Find where the given text appears and provide that cell's center as (X, Y) coordinate. 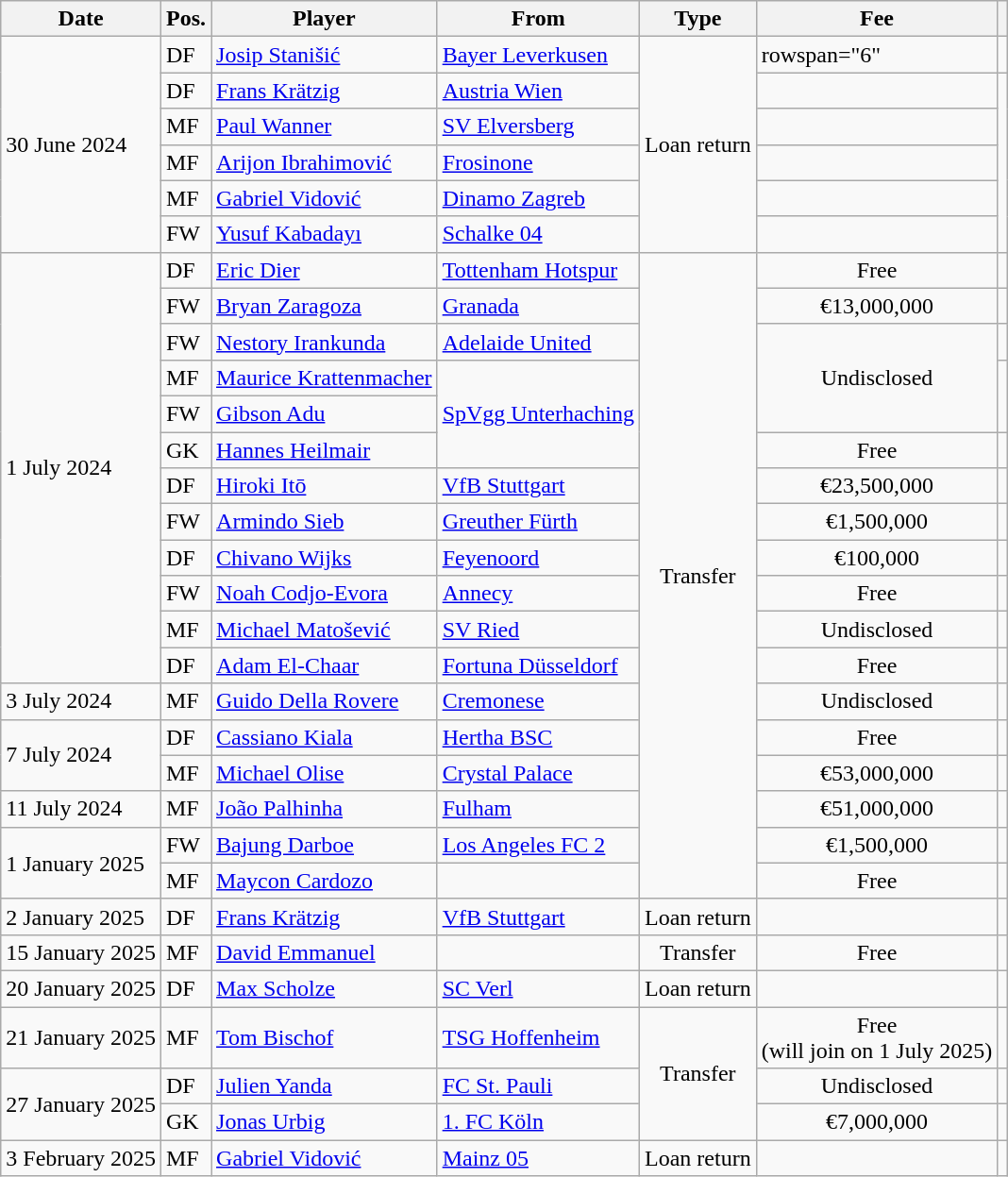
Arijon Ibrahimović (325, 162)
Annecy (538, 594)
Fortuna Düsseldorf (538, 665)
€53,000,000 (877, 773)
Gibson Adu (325, 413)
David Emmanuel (325, 952)
15 January 2025 (81, 952)
Eric Dier (325, 270)
Feyenoord (538, 558)
Granada (538, 306)
Cremonese (538, 701)
3 July 2024 (81, 701)
11 July 2024 (81, 809)
Josip Stanišić (325, 55)
Nestory Irankunda (325, 342)
30 June 2024 (81, 144)
Cassiano Kiala (325, 737)
3 February 2025 (81, 1158)
rowspan="6" (877, 55)
Guido Della Rovere (325, 701)
7 July 2024 (81, 755)
Yusuf Kabadayı (325, 234)
SC Verl (538, 988)
Michael Olise (325, 773)
€13,000,000 (877, 306)
João Palhinha (325, 809)
Free(will join on 1 July 2025) (877, 1036)
Maurice Krattenmacher (325, 378)
Fulham (538, 809)
1. FC Köln (538, 1122)
Max Scholze (325, 988)
Armindo Sieb (325, 522)
Date (81, 19)
Paul Wanner (325, 126)
€23,500,000 (877, 486)
Hertha BSC (538, 737)
1 January 2025 (81, 863)
21 January 2025 (81, 1036)
Tom Bischof (325, 1036)
Bajung Darboe (325, 845)
Bayer Leverkusen (538, 55)
Hiroki Itō (325, 486)
Fee (877, 19)
Adelaide United (538, 342)
Tottenham Hotspur (538, 270)
20 January 2025 (81, 988)
From (538, 19)
Michael Matošević (325, 630)
Noah Codjo-Evora (325, 594)
Greuther Fürth (538, 522)
SV Ried (538, 630)
Pos. (185, 19)
€100,000 (877, 558)
FC St. Pauli (538, 1086)
TSG Hoffenheim (538, 1036)
€51,000,000 (877, 809)
1 July 2024 (81, 468)
2 January 2025 (81, 916)
Bryan Zaragoza (325, 306)
Jonas Urbig (325, 1122)
Julien Yanda (325, 1086)
Dinamo Zagreb (538, 198)
Frosinone (538, 162)
Player (325, 19)
€7,000,000 (877, 1122)
Mainz 05 (538, 1158)
Hannes Heilmair (325, 450)
Los Angeles FC 2 (538, 845)
27 January 2025 (81, 1104)
SpVgg Unterhaching (538, 413)
Type (697, 19)
SV Elversberg (538, 126)
Maycon Cardozo (325, 881)
Schalke 04 (538, 234)
Austria Wien (538, 91)
Crystal Palace (538, 773)
Chivano Wijks (325, 558)
Adam El-Chaar (325, 665)
